Search for the cell housing the specified text and yield its [X, Y] center coordinate. 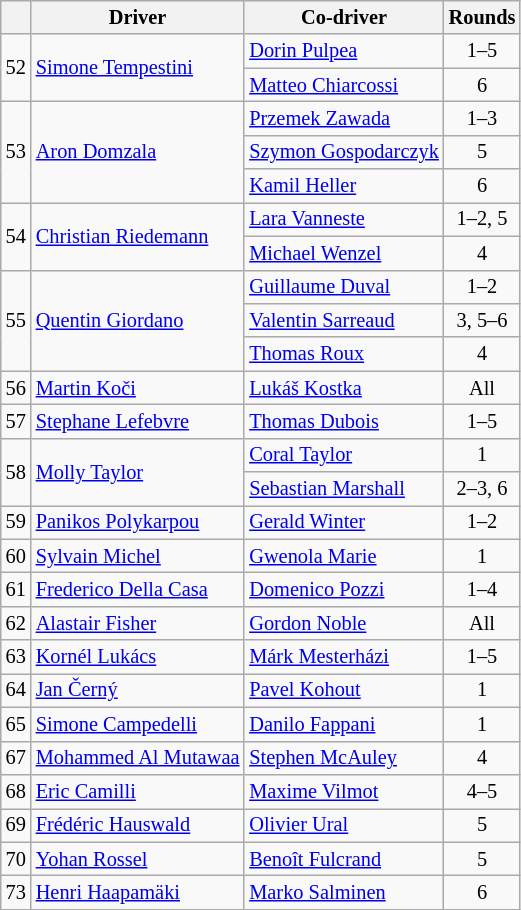
Przemek Zawada [344, 118]
Guillaume Duval [344, 287]
52 [16, 68]
Frederico Della Casa [138, 589]
Michael Wenzel [344, 253]
73 [16, 892]
Pavel Kohout [344, 690]
Valentin Sarreaud [344, 320]
57 [16, 421]
Lara Vanneste [344, 219]
Henri Haapamäki [138, 892]
54 [16, 236]
Lukáš Kostka [344, 388]
61 [16, 589]
Domenico Pozzi [344, 589]
Frédéric Hauswald [138, 825]
63 [16, 657]
Thomas Dubois [344, 421]
Márk Mesterházi [344, 657]
Gwenola Marie [344, 556]
64 [16, 690]
Molly Taylor [138, 472]
Yohan Rossel [138, 859]
Sebastian Marshall [344, 489]
58 [16, 472]
1–2, 5 [482, 219]
3, 5–6 [482, 320]
67 [16, 758]
2–3, 6 [482, 489]
Rounds [482, 17]
Stephane Lefebvre [138, 421]
Maxime Vilmot [344, 791]
Co-driver [344, 17]
Simone Tempestini [138, 68]
Thomas Roux [344, 354]
Gerald Winter [344, 522]
60 [16, 556]
Christian Riedemann [138, 236]
68 [16, 791]
Driver [138, 17]
55 [16, 320]
Dorin Pulpea [344, 51]
Mohammed Al Mutawaa [138, 758]
Aron Domzala [138, 152]
Szymon Gospodarczyk [344, 152]
Marko Salminen [344, 892]
Panikos Polykarpou [138, 522]
Coral Taylor [344, 455]
Jan Černý [138, 690]
1–4 [482, 589]
Quentin Giordano [138, 320]
Simone Campedelli [138, 724]
59 [16, 522]
Matteo Chiarcossi [344, 85]
Kamil Heller [344, 186]
Eric Camilli [138, 791]
Kornél Lukács [138, 657]
Benoît Fulcrand [344, 859]
56 [16, 388]
Olivier Ural [344, 825]
62 [16, 623]
Alastair Fisher [138, 623]
Danilo Fappani [344, 724]
69 [16, 825]
1–3 [482, 118]
Sylvain Michel [138, 556]
70 [16, 859]
Stephen McAuley [344, 758]
65 [16, 724]
4–5 [482, 791]
53 [16, 152]
Martin Koči [138, 388]
Gordon Noble [344, 623]
